Pinpoint the cell where the given text exists, returning its [X, Y] midpoint coordinate. 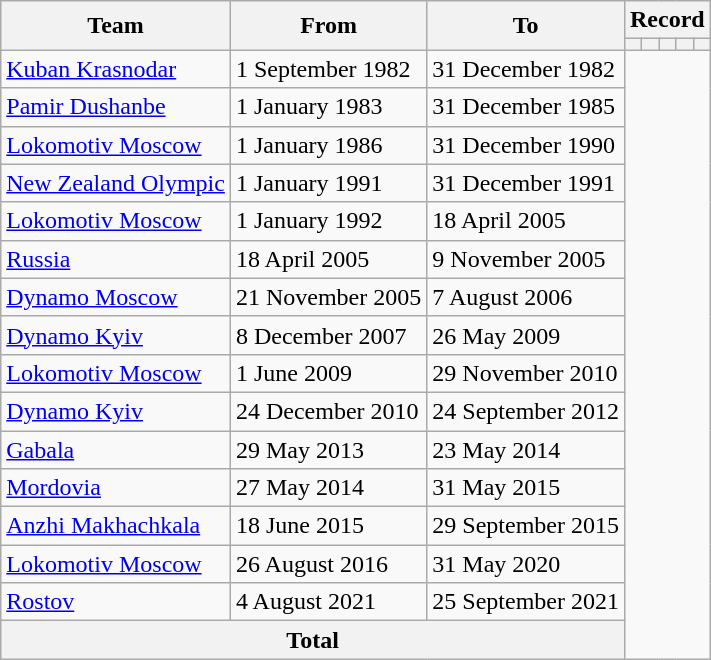
1 January 1983 [328, 107]
9 November 2005 [526, 259]
8 December 2007 [328, 335]
27 May 2014 [328, 488]
From [328, 26]
29 November 2010 [526, 373]
29 May 2013 [328, 449]
Record [667, 20]
31 December 1991 [526, 183]
25 September 2021 [526, 602]
29 September 2015 [526, 526]
Team [116, 26]
Total [313, 640]
1 January 1986 [328, 145]
Anzhi Makhachkala [116, 526]
23 May 2014 [526, 449]
Kuban Krasnodar [116, 69]
Gabala [116, 449]
31 December 1990 [526, 145]
26 May 2009 [526, 335]
Rostov [116, 602]
31 May 2020 [526, 564]
Russia [116, 259]
1 September 1982 [328, 69]
Pamir Dushanbe [116, 107]
Mordovia [116, 488]
Dynamo Moscow [116, 297]
1 January 1991 [328, 183]
24 December 2010 [328, 411]
26 August 2016 [328, 564]
24 September 2012 [526, 411]
7 August 2006 [526, 297]
31 December 1982 [526, 69]
18 June 2015 [328, 526]
31 May 2015 [526, 488]
31 December 1985 [526, 107]
To [526, 26]
1 January 1992 [328, 221]
4 August 2021 [328, 602]
21 November 2005 [328, 297]
1 June 2009 [328, 373]
New Zealand Olympic [116, 183]
